Pinpoint the cell where the given text exists, returning its [X, Y] midpoint coordinate. 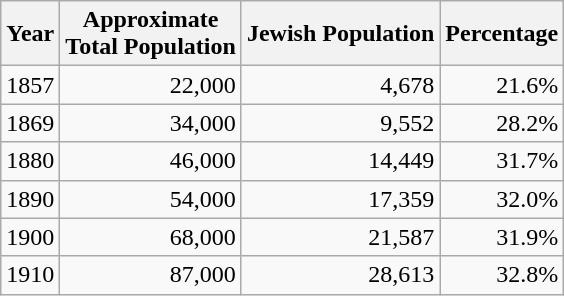
Percentage [502, 34]
46,000 [151, 161]
17,359 [340, 199]
22,000 [151, 85]
34,000 [151, 123]
1857 [30, 85]
32.0% [502, 199]
Approximate Total Population [151, 34]
31.9% [502, 237]
1880 [30, 161]
1890 [30, 199]
32.8% [502, 275]
1910 [30, 275]
4,678 [340, 85]
28,613 [340, 275]
68,000 [151, 237]
31.7% [502, 161]
Jewish Population [340, 34]
9,552 [340, 123]
1869 [30, 123]
28.2% [502, 123]
21.6% [502, 85]
Year [30, 34]
14,449 [340, 161]
54,000 [151, 199]
1900 [30, 237]
87,000 [151, 275]
21,587 [340, 237]
